Return [X, Y] of the center of cell containing provided text 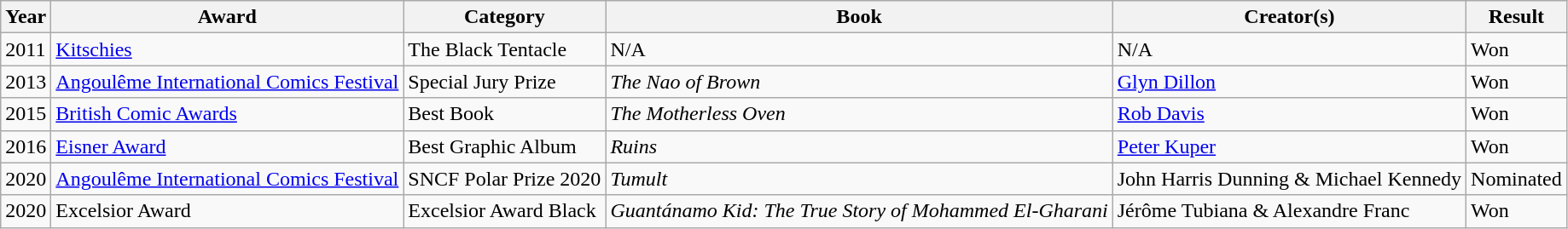
The Black Tentacle [505, 49]
2015 [26, 114]
Nominated [1517, 179]
Special Jury Prize [505, 82]
Best Book [505, 114]
Jérôme Tubiana & Alexandre Franc [1289, 211]
Tumult [859, 179]
Award [227, 17]
Guantánamo Kid: The True Story of Mohammed El-Gharani [859, 211]
Excelsior Award Black [505, 211]
The Motherless Oven [859, 114]
Kitschies [227, 49]
2011 [26, 49]
John Harris Dunning & Michael Kennedy [1289, 179]
2016 [26, 146]
Best Graphic Album [505, 146]
Eisner Award [227, 146]
Year [26, 17]
The Nao of Brown [859, 82]
Book [859, 17]
2013 [26, 82]
Ruins [859, 146]
Category [505, 17]
Creator(s) [1289, 17]
Result [1517, 17]
British Comic Awards [227, 114]
Peter Kuper [1289, 146]
Excelsior Award [227, 211]
Rob Davis [1289, 114]
SNCF Polar Prize 2020 [505, 179]
Glyn Dillon [1289, 82]
